Determine the (X, Y) coordinate at the center of the cell enclosing the given text.  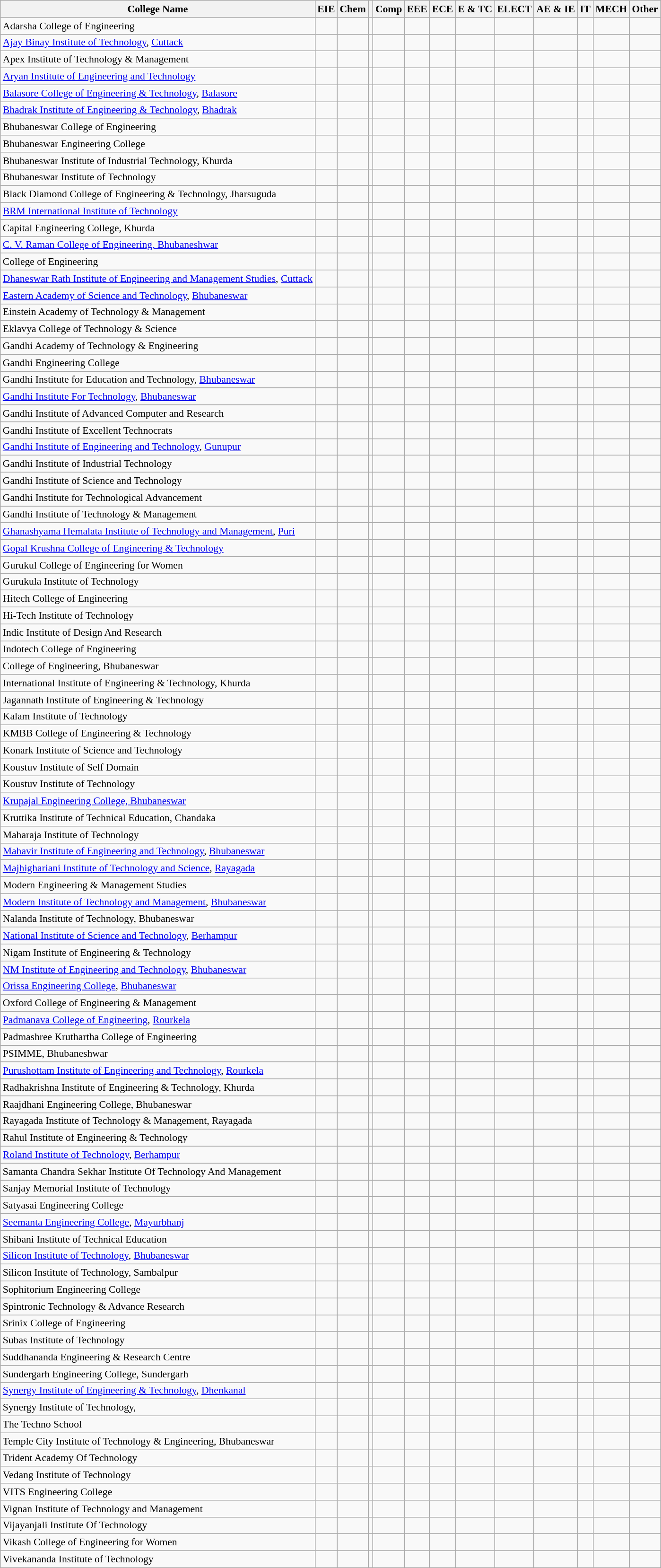
ECE (443, 9)
College of Engineering, Bhubaneswar (158, 666)
National Institute of Science and Technology, Berhampur (158, 936)
Gandhi Institute of Science and Technology (158, 481)
Gandhi Academy of Technology & Engineering (158, 346)
C. V. Raman College of Engineering, Bhubaneshwar (158, 245)
Koustuv Institute of Self Domain (158, 767)
Srinix College of Engineering (158, 1323)
Spintronic Technology & Advance Research (158, 1306)
International Institute of Engineering & Technology, Khurda (158, 683)
Chem (353, 9)
Vikash College of Engineering for Women (158, 1542)
Vijayanjali Institute Of Technology (158, 1525)
Bhubaneswar Institute of Industrial Technology, Khurda (158, 161)
Gandhi Institute of Industrial Technology (158, 464)
Balasore College of Engineering & Technology, Balasore (158, 93)
Silicon Institute of Technology, Sambalpur (158, 1273)
VITS Engineering College (158, 1492)
Indic Institute of Design And Research (158, 632)
Einstein Academy of Technology & Management (158, 312)
Gandhi Institute of Technology & Management (158, 515)
Ajay Binay Institute of Technology, Cuttack (158, 43)
Bhadrak Institute of Engineering & Technology, Bhadrak (158, 110)
Hi-Tech Institute of Technology (158, 616)
Sanjay Memorial Institute of Technology (158, 1189)
AE & IE (556, 9)
College Name (158, 9)
Shibani Institute of Technical Education (158, 1239)
Suddhananda Engineering & Research Centre (158, 1357)
Gandhi Institute of Excellent Technocrats (158, 430)
Krupajal Engineering College, Bhubaneswar (158, 801)
Kruttika Institute of Technical Education, Chandaka (158, 818)
Apex Institute of Technology & Management (158, 60)
Synergy Institute of Technology, (158, 1408)
Eklavya College of Technology & Science (158, 329)
Capital Engineering College, Khurda (158, 228)
Koustuv Institute of Technology (158, 784)
Gandhi Institute for Technological Advancement (158, 498)
Padmashree Kruthartha College of Engineering (158, 1037)
Satyasai Engineering College (158, 1206)
Black Diamond College of Engineering & Technology, Jharsuguda (158, 194)
Synergy Institute of Engineering & Technology, Dhenkanal (158, 1391)
Dhaneswar Rath Institute of Engineering and Management Studies, Cuttack (158, 279)
Temple City Institute of Technology & Engineering, Bhubaneswar (158, 1441)
Hitech College of Engineering (158, 599)
Rayagada Institute of Technology & Management, Rayagada (158, 1121)
Aryan Institute of Engineering and Technology (158, 77)
Gandhi Institute of Engineering and Technology, Gunupur (158, 447)
Orissa Engineering College, Bhubaneswar (158, 986)
IT (585, 9)
Indotech College of Engineering (158, 649)
Seemanta Engineering College, Mayurbhanj (158, 1222)
KMBB College of Engineering & Technology (158, 734)
E & TC (475, 9)
Gurukula Institute of Technology (158, 582)
EEE (417, 9)
Sophitorium Engineering College (158, 1290)
Modern Engineering & Management Studies (158, 885)
ELECT (514, 9)
Gandhi Institute of Advanced Computer and Research (158, 413)
NM Institute of Engineering and Technology, Bhubaneswar (158, 970)
Gopal Krushna College of Engineering & Technology (158, 548)
Gurukul College of Engineering for Women (158, 565)
Padmanava College of Engineering, Rourkela (158, 1020)
Samanta Chandra Sekhar Institute Of Technology And Management (158, 1172)
Maharaja Institute of Technology (158, 835)
Mahavir Institute of Engineering and Technology, Bhubaneswar (158, 851)
College of Engineering (158, 262)
Modern Institute of Technology and Management, Bhubaneswar (158, 902)
EIE (326, 9)
Subas Institute of Technology (158, 1340)
Ghanashyama Hemalata Institute of Technology and Management, Puri (158, 532)
Gandhi Institute for Education and Technology, Bhubaneswar (158, 380)
PSIMME, Bhubaneshwar (158, 1054)
Radhakrishna Institute of Engineering & Technology, Khurda (158, 1087)
The Techno School (158, 1425)
MECH (611, 9)
Bhubaneswar Institute of Technology (158, 177)
Vivekananda Institute of Technology (158, 1559)
Trident Academy Of Technology (158, 1458)
BRM International Institute of Technology (158, 211)
Rahul Institute of Engineering & Technology (158, 1138)
Majhighariani Institute of Technology and Science, Rayagada (158, 868)
Adarsha College of Engineering (158, 26)
Konark Institute of Science and Technology (158, 751)
Vedang Institute of Technology (158, 1475)
Roland Institute of Technology, Berhampur (158, 1155)
Eastern Academy of Science and Technology, Bhubaneswar (158, 296)
Gandhi Institute For Technology, Bhubaneswar (158, 397)
Kalam Institute of Technology (158, 717)
Raajdhani Engineering College, Bhubaneswar (158, 1104)
Gandhi Engineering College (158, 363)
Vignan Institute of Technology and Management (158, 1509)
Oxford College of Engineering & Management (158, 1003)
Jagannath Institute of Engineering & Technology (158, 700)
Bhubaneswar Engineering College (158, 144)
Silicon Institute of Technology, Bhubaneswar (158, 1256)
Nalanda Institute of Technology, Bhubaneswar (158, 919)
Comp (389, 9)
Bhubaneswar College of Engineering (158, 127)
Nigam Institute of Engineering & Technology (158, 953)
Sundergarh Engineering College, Sundergarh (158, 1374)
Other (645, 9)
Purushottam Institute of Engineering and Technology, Rourkela (158, 1071)
